Return [x, y] of the center of cell containing provided text 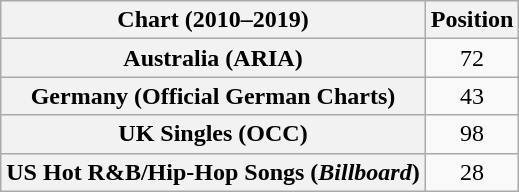
Chart (2010–2019) [213, 20]
72 [472, 58]
43 [472, 96]
US Hot R&B/Hip-Hop Songs (Billboard) [213, 172]
Position [472, 20]
Germany (Official German Charts) [213, 96]
28 [472, 172]
98 [472, 134]
UK Singles (OCC) [213, 134]
Australia (ARIA) [213, 58]
